Return [X, Y] of the center of cell containing provided text 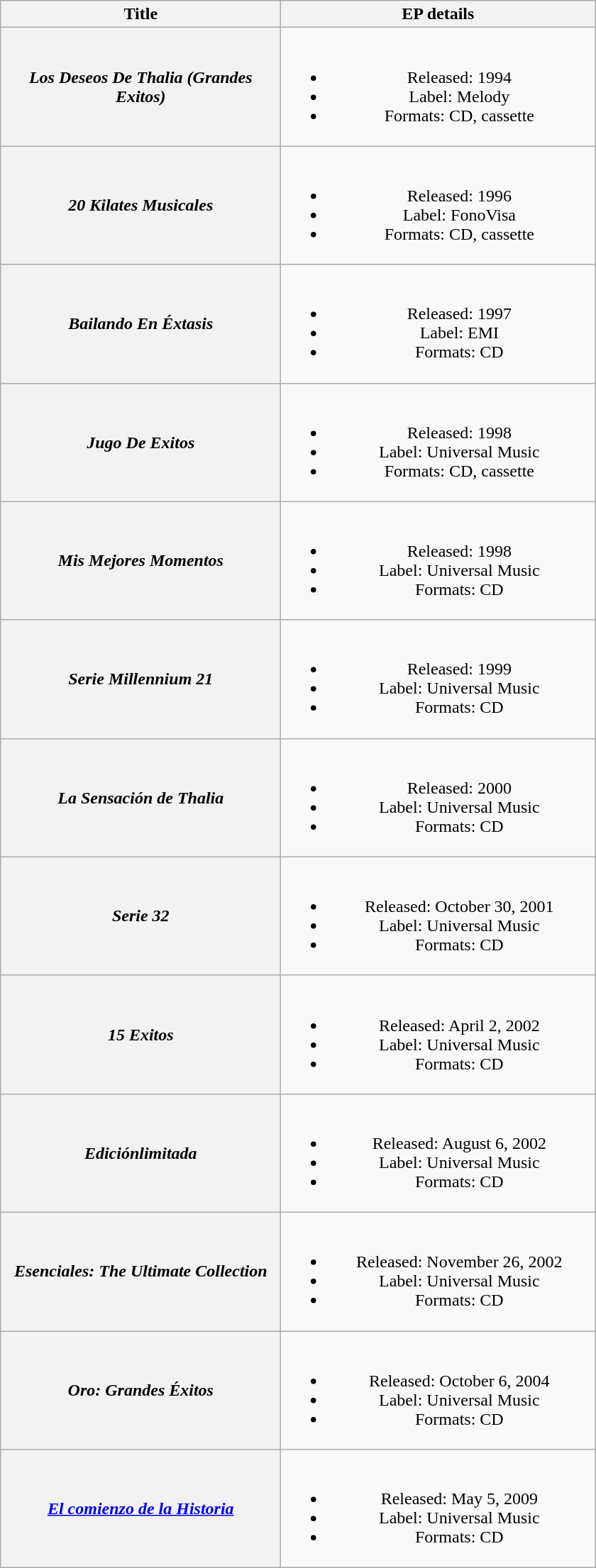
Serie Millennium 21 [140, 679]
Released: May 5, 2009Label: Universal MusicFormats: CD [438, 1509]
Released: October 6, 2004Label: Universal MusicFormats: CD [438, 1390]
Esenciales: The Ultimate Collection [140, 1271]
Bailando En Éxtasis [140, 323]
Serie 32 [140, 916]
Released: 1994Label: MelodyFormats: CD, cassette [438, 87]
Los Deseos De Thalia (Grandes Exitos) [140, 87]
Released: 1999Label: Universal MusicFormats: CD [438, 679]
El comienzo de la Historia [140, 1509]
15 Exitos [140, 1034]
Mis Mejores Momentos [140, 560]
La Sensación de Thalia [140, 797]
EP details [438, 14]
Released: 2000Label: Universal MusicFormats: CD [438, 797]
20 Kilates Musicales [140, 206]
Released: August 6, 2002Label: Universal MusicFormats: CD [438, 1153]
Released: 1998Label: Universal MusicFormats: CD, cassette [438, 443]
Jugo De Exitos [140, 443]
Ediciónlimitada [140, 1153]
Released: November 26, 2002Label: Universal MusicFormats: CD [438, 1271]
Title [140, 14]
Released: April 2, 2002Label: Universal MusicFormats: CD [438, 1034]
Oro: Grandes Éxitos [140, 1390]
Released: 1997Label: EMIFormats: CD [438, 323]
Released: October 30, 2001Label: Universal MusicFormats: CD [438, 916]
Released: 1998Label: Universal MusicFormats: CD [438, 560]
Released: 1996Label: FonoVisaFormats: CD, cassette [438, 206]
